Return the (x, y) coordinate for the center point of the cell that contains the specified text.  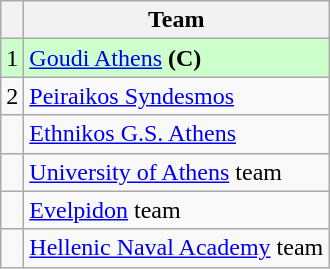
Peiraikos Syndesmos (176, 96)
Hellenic Naval Academy team (176, 248)
University of Athens team (176, 172)
2 (12, 96)
Goudi Athens (C) (176, 58)
Team (176, 20)
Ethnikos G.S. Athens (176, 134)
1 (12, 58)
Evelpidon team (176, 210)
